Determine the (X, Y) coordinate at the center of the cell enclosing the given text.  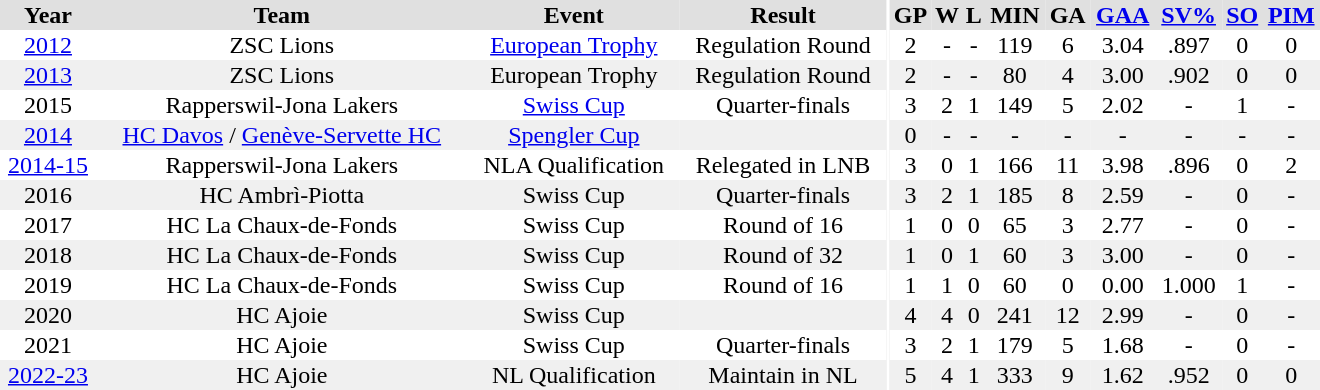
1.000 (1188, 285)
2013 (48, 75)
SO (1242, 15)
2012 (48, 45)
GAA (1122, 15)
W (946, 15)
HC Ambrì-Piotta (282, 195)
2018 (48, 255)
11 (1068, 165)
L (974, 15)
185 (1015, 195)
2022-23 (48, 375)
Team (282, 15)
GP (911, 15)
Spengler Cup (574, 135)
.952 (1188, 375)
65 (1015, 225)
Maintain in NL (783, 375)
Result (783, 15)
9 (1068, 375)
.896 (1188, 165)
2020 (48, 315)
2019 (48, 285)
NL Qualification (574, 375)
1.62 (1122, 375)
2014 (48, 135)
149 (1015, 105)
NLA Qualification (574, 165)
Event (574, 15)
2015 (48, 105)
2014-15 (48, 165)
MIN (1015, 15)
3.98 (1122, 165)
SV% (1188, 15)
119 (1015, 45)
2.77 (1122, 225)
12 (1068, 315)
Round of 32 (783, 255)
0.00 (1122, 285)
PIM (1291, 15)
2021 (48, 345)
2017 (48, 225)
1.68 (1122, 345)
179 (1015, 345)
.902 (1188, 75)
6 (1068, 45)
2.59 (1122, 195)
333 (1015, 375)
Year (48, 15)
8 (1068, 195)
241 (1015, 315)
Relegated in LNB (783, 165)
GA (1068, 15)
3.04 (1122, 45)
80 (1015, 75)
2.02 (1122, 105)
2.99 (1122, 315)
2016 (48, 195)
HC Davos / Genève-Servette HC (282, 135)
166 (1015, 165)
.897 (1188, 45)
